Detect which cell encompasses the target text, then output its (X, Y) center coordinate. 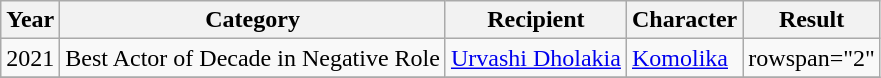
rowspan="2" (812, 58)
Character (684, 20)
Urvashi Dholakia (536, 58)
2021 (30, 58)
Recipient (536, 20)
Year (30, 20)
Category (253, 20)
Komolika (684, 58)
Best Actor of Decade in Negative Role (253, 58)
Result (812, 20)
